Extract the (x, y) coordinate from the center of the cell holding the provided text.  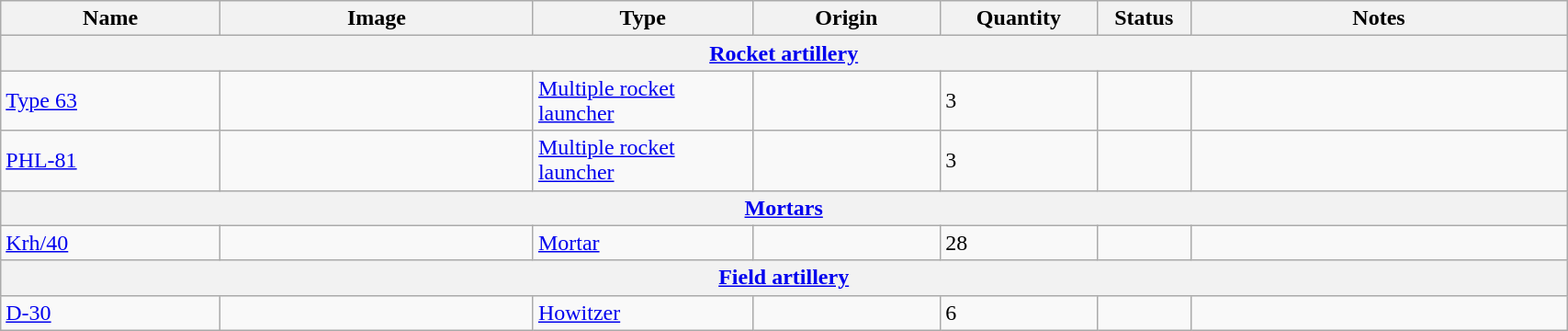
Image (377, 18)
28 (1019, 243)
Notes (1378, 18)
Mortars (784, 208)
Status (1144, 18)
D-30 (110, 313)
Name (110, 18)
PHL-81 (110, 160)
Origin (847, 18)
Rocket artillery (784, 53)
Krh/40 (110, 243)
Type 63 (110, 101)
6 (1019, 313)
Howitzer (643, 313)
Mortar (643, 243)
Field artillery (784, 278)
Quantity (1019, 18)
Type (643, 18)
